Find where the given text appears and provide that cell's center as [x, y] coordinate. 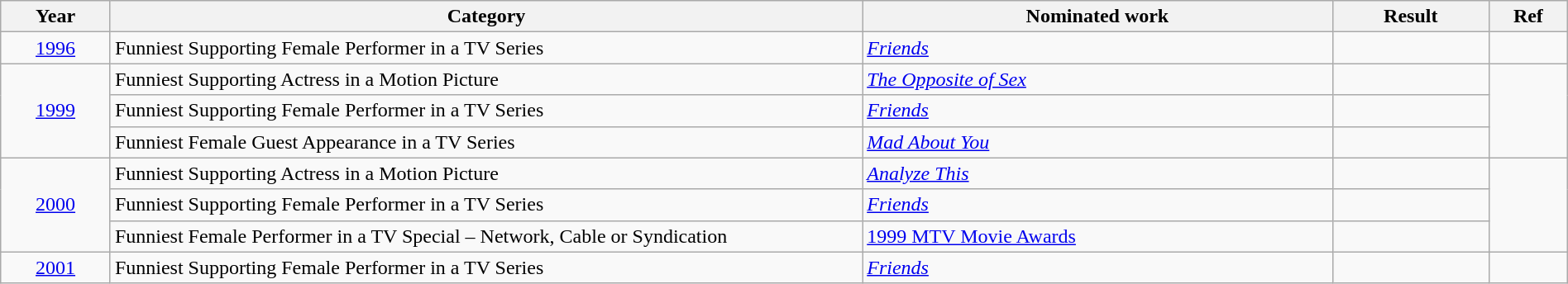
The Opposite of Sex [1097, 79]
2001 [56, 267]
Nominated work [1097, 17]
Funniest Female Performer in a TV Special – Network, Cable or Syndication [486, 236]
Ref [1528, 17]
Mad About You [1097, 142]
Result [1411, 17]
1999 [56, 111]
1999 MTV Movie Awards [1097, 236]
1996 [56, 48]
Analyze This [1097, 173]
2000 [56, 205]
Year [56, 17]
Category [486, 17]
Funniest Female Guest Appearance in a TV Series [486, 142]
